Provide the [x, y] coordinate of the cell's center where the given text is located.  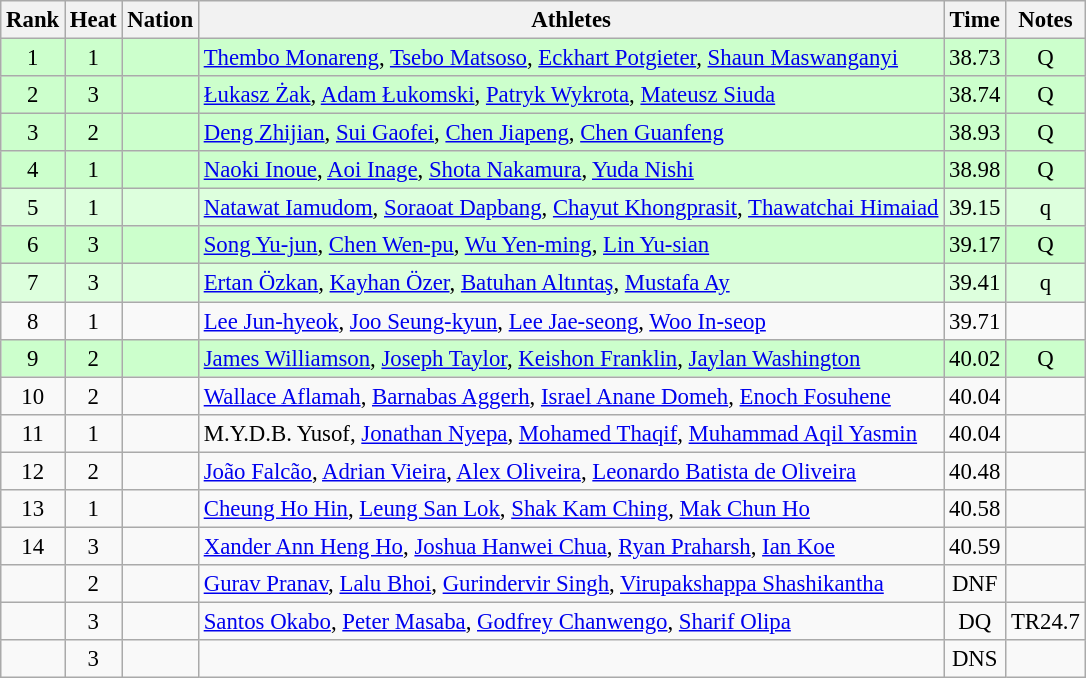
Lee Jun-hyeok, Joo Seung-kyun, Lee Jae-seong, Woo In-seop [570, 321]
38.98 [975, 170]
Athletes [570, 20]
Xander Ann Heng Ho, Joshua Hanwei Chua, Ryan Praharsh, Ian Koe [570, 546]
Heat [94, 20]
11 [33, 433]
Rank [33, 20]
9 [33, 358]
38.93 [975, 133]
Nation [160, 20]
40.59 [975, 546]
40.48 [975, 471]
Natawat Iamudom, Soraoat Dapbang, Chayut Khongprasit, Thawatchai Himaiad [570, 208]
Wallace Aflamah, Barnabas Aggerh, Israel Anane Domeh, Enoch Fosuhene [570, 396]
40.58 [975, 509]
Łukasz Żak, Adam Łukomski, Patryk Wykrota, Mateusz Siuda [570, 95]
TR24.7 [1046, 621]
8 [33, 321]
14 [33, 546]
DQ [975, 621]
39.71 [975, 321]
13 [33, 509]
Ertan Özkan, Kayhan Özer, Batuhan Altıntaş, Mustafa Ay [570, 283]
10 [33, 396]
João Falcão, Adrian Vieira, Alex Oliveira, Leonardo Batista de Oliveira [570, 471]
39.17 [975, 245]
DNF [975, 584]
Thembo Monareng, Tsebo Matsoso, Eckhart Potgieter, Shaun Maswanganyi [570, 58]
Santos Okabo, Peter Masaba, Godfrey Chanwengo, Sharif Olipa [570, 621]
M.Y.D.B. Yusof, Jonathan Nyepa, Mohamed Thaqif, Muhammad Aqil Yasmin [570, 433]
38.74 [975, 95]
Deng Zhijian, Sui Gaofei, Chen Jiapeng, Chen Guanfeng [570, 133]
4 [33, 170]
Time [975, 20]
Gurav Pranav, Lalu Bhoi, Gurindervir Singh, Virupakshappa Shashikantha [570, 584]
Naoki Inoue, Aoi Inage, Shota Nakamura, Yuda Nishi [570, 170]
39.41 [975, 283]
Song Yu-jun, Chen Wen-pu, Wu Yen-ming, Lin Yu-sian [570, 245]
Notes [1046, 20]
DNS [975, 659]
Cheung Ho Hin, Leung San Lok, Shak Kam Ching, Mak Chun Ho [570, 509]
7 [33, 283]
6 [33, 245]
39.15 [975, 208]
40.02 [975, 358]
12 [33, 471]
James Williamson, Joseph Taylor, Keishon Franklin, Jaylan Washington [570, 358]
5 [33, 208]
38.73 [975, 58]
